Return the (x, y) coordinate for the center point of the cell that contains the specified text.  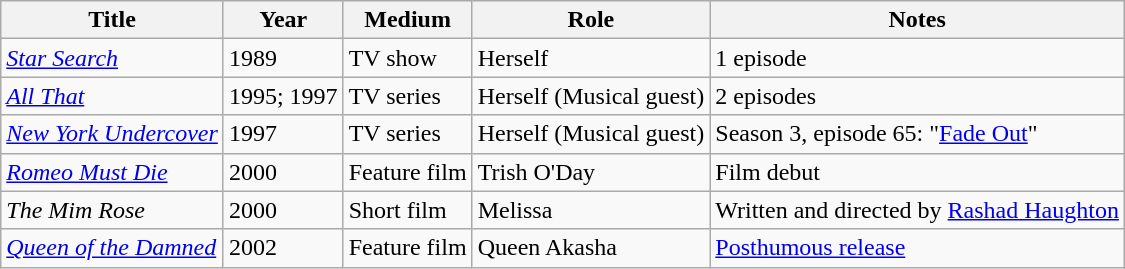
Queen Akasha (591, 248)
1989 (283, 58)
2 episodes (918, 96)
Season 3, episode 65: "Fade Out" (918, 134)
All That (112, 96)
Year (283, 20)
The Mim Rose (112, 210)
Title (112, 20)
1997 (283, 134)
Medium (408, 20)
Role (591, 20)
2002 (283, 248)
Posthumous release (918, 248)
Melissa (591, 210)
Queen of the Damned (112, 248)
New York Undercover (112, 134)
Film debut (918, 172)
Star Search (112, 58)
Herself (591, 58)
1995; 1997 (283, 96)
1 episode (918, 58)
Trish O'Day (591, 172)
Short film (408, 210)
Written and directed by Rashad Haughton (918, 210)
TV show (408, 58)
Romeo Must Die (112, 172)
Notes (918, 20)
